Scan for the cell matching the given text and deliver its [x, y] coordinate at center. 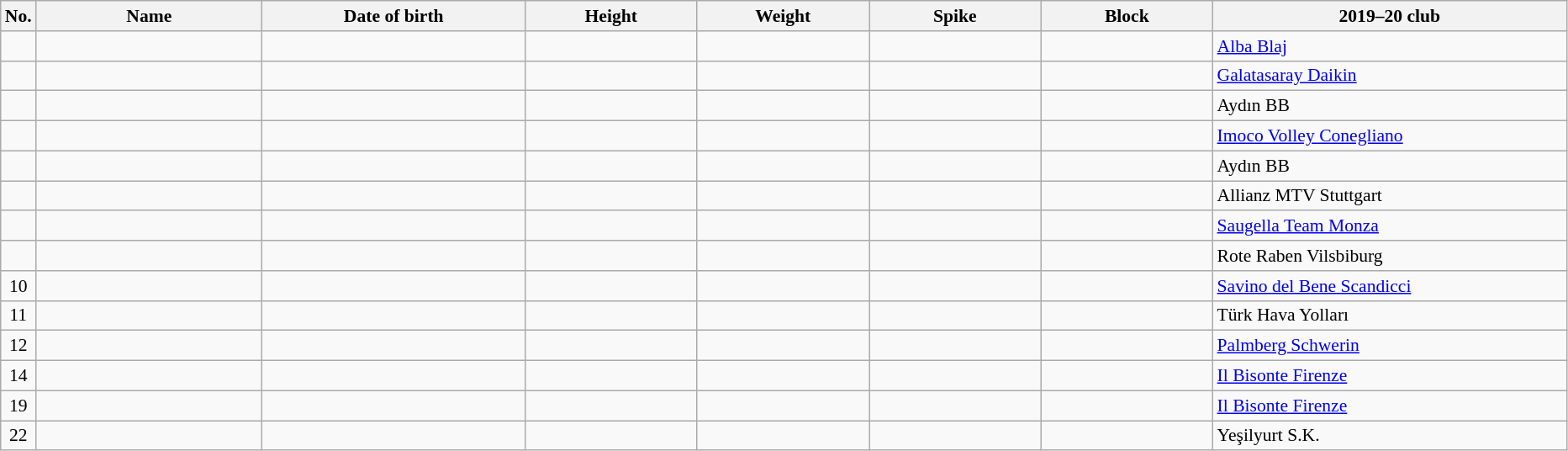
Palmberg Schwerin [1391, 346]
Galatasaray Daikin [1391, 76]
Name [150, 16]
Yeşilyurt S.K. [1391, 436]
2019–20 club [1391, 16]
No. [18, 16]
11 [18, 316]
22 [18, 436]
Saugella Team Monza [1391, 226]
Savino del Bene Scandicci [1391, 286]
14 [18, 376]
Rote Raben Vilsbiburg [1391, 256]
Weight [784, 16]
12 [18, 346]
Height [610, 16]
19 [18, 406]
10 [18, 286]
Allianz MTV Stuttgart [1391, 196]
Block [1127, 16]
Spike [955, 16]
Imoco Volley Conegliano [1391, 136]
Alba Blaj [1391, 46]
Date of birth [393, 16]
Türk Hava Yolları [1391, 316]
